For the text-containing cell, return its midpoint in (x, y) coordinate format. 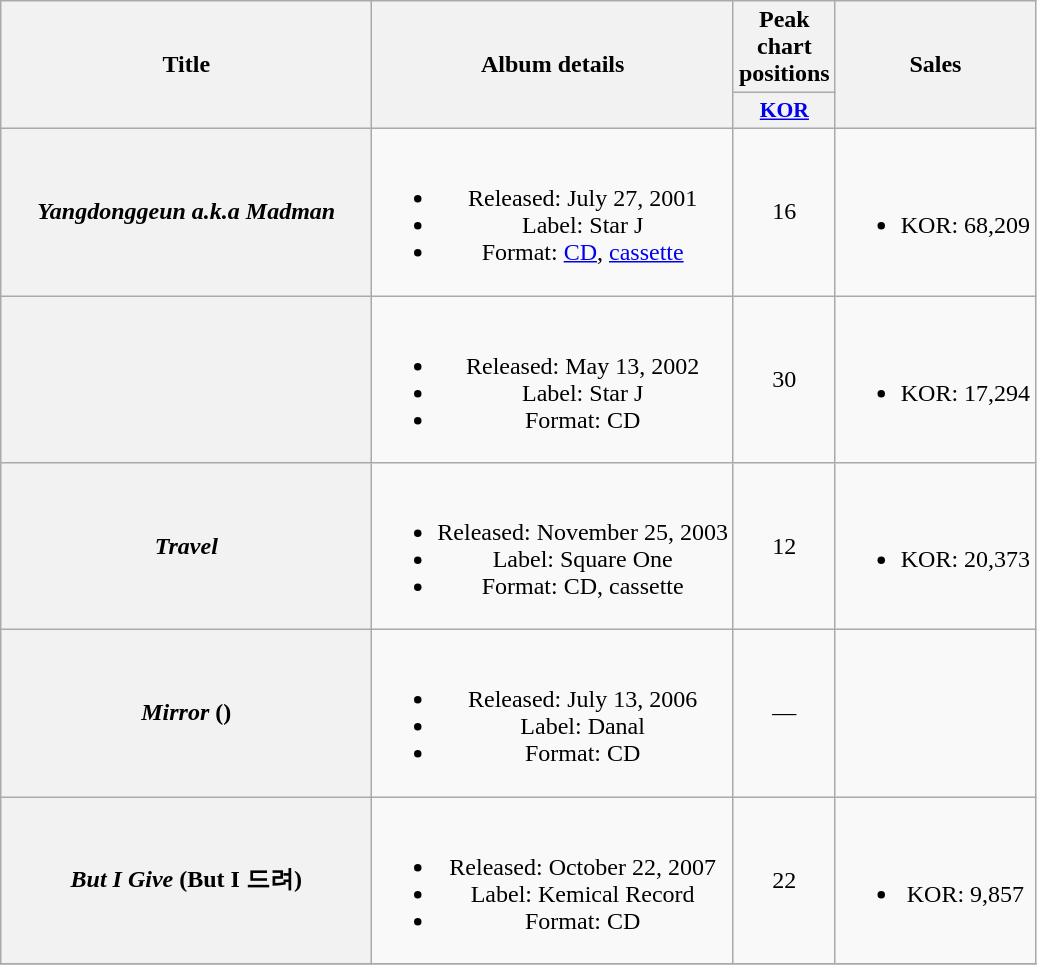
Travel (186, 546)
KOR (784, 111)
Yangdonggeun a.k.a Madman (186, 212)
KOR: 9,857 (935, 880)
Released: May 13, 2002Label: Star JFormat: CD (553, 380)
Released: July 27, 2001Label: Star JFormat: CD, cassette (553, 212)
16 (784, 212)
30 (784, 380)
Album details (553, 65)
Title (186, 65)
12 (784, 546)
Released: October 22, 2007Label: Kemical RecordFormat: CD (553, 880)
KOR: 68,209 (935, 212)
KOR: 17,294 (935, 380)
Peak chart positions (784, 47)
Released: November 25, 2003Label: Square OneFormat: CD, cassette (553, 546)
22 (784, 880)
— (784, 714)
Mirror () (186, 714)
Sales (935, 65)
KOR: 20,373 (935, 546)
Released: July 13, 2006Label: DanalFormat: CD (553, 714)
But I Give (But I 드려) (186, 880)
